Find where the given text appears and provide that cell's center as [x, y] coordinate. 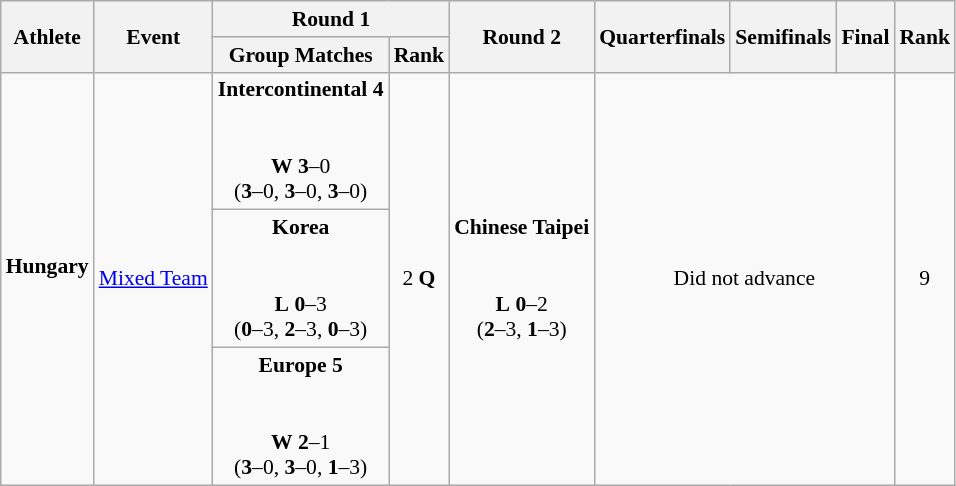
Hungary [48, 278]
Intercontinental 4 W 3–0 (3–0, 3–0, 3–0) [301, 141]
Europe 5 W 2–1 (3–0, 3–0, 1–3) [301, 417]
Korea L 0–3 (0–3, 2–3, 0–3) [301, 279]
Final [865, 36]
2 Q [420, 278]
Round 2 [522, 36]
Mixed Team [154, 278]
9 [924, 278]
Semifinals [783, 36]
Group Matches [301, 55]
Event [154, 36]
Athlete [48, 36]
Chinese Taipei L 0–2 (2–3, 1–3) [522, 278]
Did not advance [744, 278]
Round 1 [331, 19]
Quarterfinals [662, 36]
